Detect which cell encompasses the target text, then output its [x, y] center coordinate. 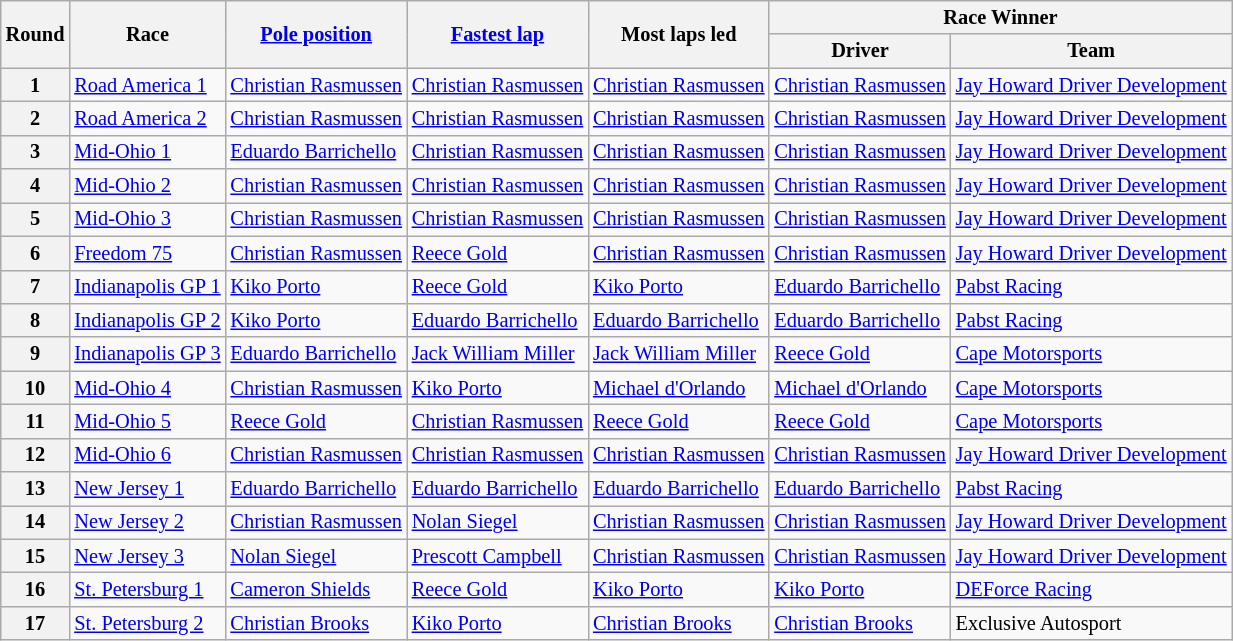
Exclusive Autosport [1092, 623]
3 [36, 152]
14 [36, 522]
Mid-Ohio 2 [147, 186]
Mid-Ohio 6 [147, 455]
17 [36, 623]
Mid-Ohio 5 [147, 421]
DEForce Racing [1092, 589]
Indianapolis GP 3 [147, 354]
4 [36, 186]
New Jersey 2 [147, 522]
9 [36, 354]
10 [36, 388]
Road America 2 [147, 118]
Freedom 75 [147, 253]
8 [36, 320]
Driver [860, 51]
11 [36, 421]
6 [36, 253]
Mid-Ohio 3 [147, 219]
1 [36, 85]
Team [1092, 51]
Indianapolis GP 2 [147, 320]
13 [36, 489]
Fastest lap [498, 34]
Mid-Ohio 4 [147, 388]
2 [36, 118]
New Jersey 1 [147, 489]
New Jersey 3 [147, 556]
Prescott Campbell [498, 556]
Mid-Ohio 1 [147, 152]
St. Petersburg 2 [147, 623]
5 [36, 219]
Pole position [316, 34]
Road America 1 [147, 85]
16 [36, 589]
Indianapolis GP 1 [147, 287]
St. Petersburg 1 [147, 589]
Race Winner [1000, 17]
Race [147, 34]
15 [36, 556]
7 [36, 287]
12 [36, 455]
Most laps led [678, 34]
Cameron Shields [316, 589]
Round [36, 34]
